Detect which cell encompasses the target text, then output its [x, y] center coordinate. 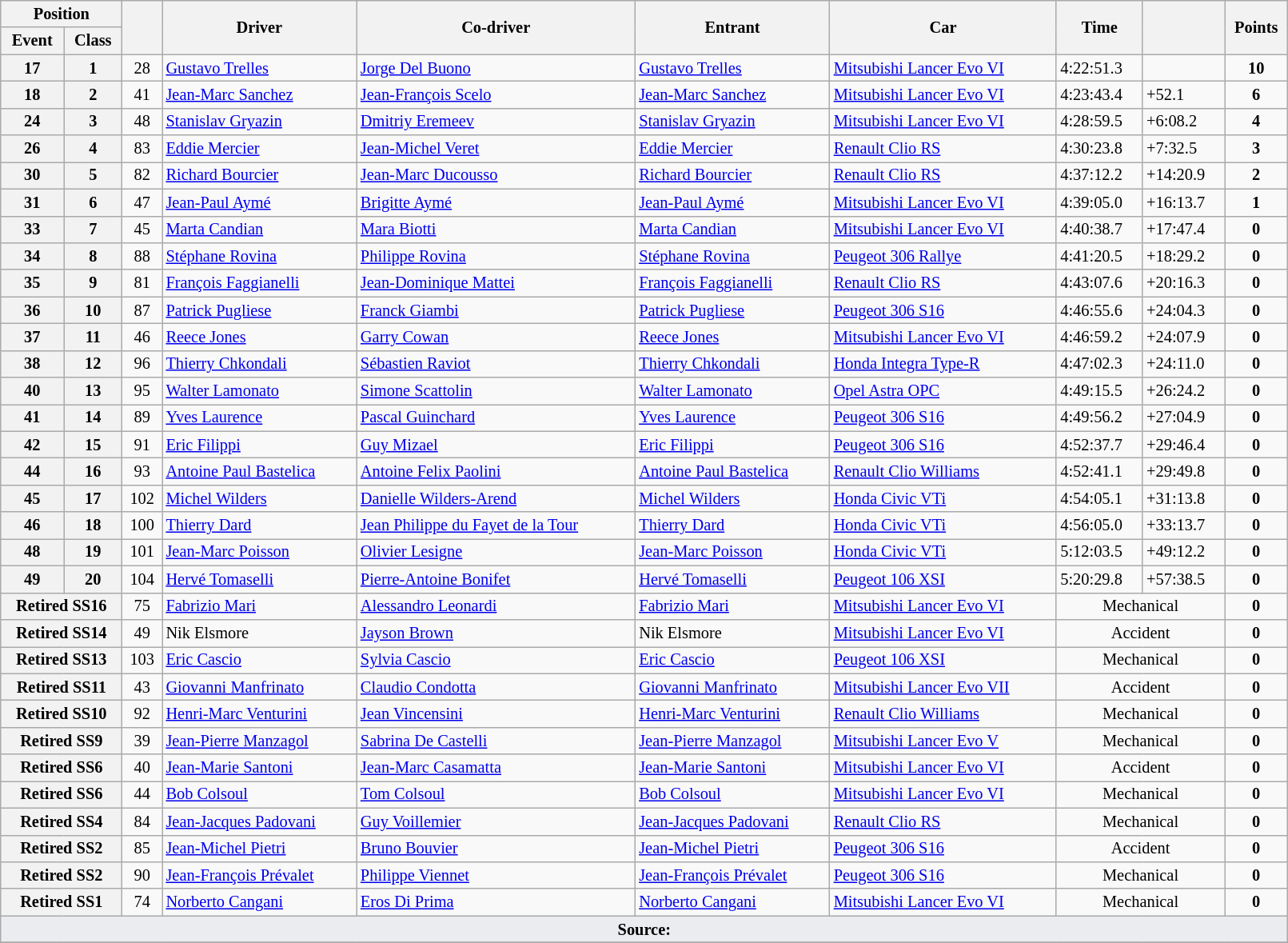
42 [32, 445]
75 [142, 606]
4:52:37.7 [1099, 445]
+26:24.2 [1183, 391]
Pascal Guinchard [496, 418]
74 [142, 902]
+7:32.5 [1183, 149]
14 [93, 418]
Car [943, 27]
13 [93, 391]
4:43:07.6 [1099, 283]
Retired SS10 [62, 713]
4:46:55.6 [1099, 310]
Sébastien Raviot [496, 364]
100 [142, 525]
47 [142, 202]
Jean-François Scelo [496, 94]
26 [32, 149]
Jean-Marc Casamatta [496, 768]
+52.1 [1183, 94]
Class [93, 41]
37 [32, 337]
Jean-Dominique Mattei [496, 283]
+24:04.3 [1183, 310]
92 [142, 713]
+57:38.5 [1183, 579]
Jean-Marc Ducousso [496, 175]
96 [142, 364]
7 [93, 230]
Simone Scattolin [496, 391]
+31:13.8 [1183, 498]
Co-driver [496, 27]
Jean Philippe du Fayet de la Tour [496, 525]
4:39:05.0 [1099, 202]
102 [142, 498]
Philippe Rovina [496, 256]
+33:13.7 [1183, 525]
+16:13.7 [1183, 202]
Retired SS9 [62, 741]
31 [32, 202]
+18:29.2 [1183, 256]
Points [1257, 27]
4:22:51.3 [1099, 68]
83 [142, 149]
28 [142, 68]
12 [93, 364]
Jean-Michel Veret [496, 149]
15 [93, 445]
Opel Astra OPC [943, 391]
95 [142, 391]
87 [142, 310]
Retired SS4 [62, 821]
4:46:59.2 [1099, 337]
Peugeot 306 Rallye [943, 256]
Sabrina De Castelli [496, 741]
104 [142, 579]
4:41:20.5 [1099, 256]
4:30:23.8 [1099, 149]
89 [142, 418]
Position [62, 14]
Entrant [732, 27]
+17:47.4 [1183, 230]
88 [142, 256]
Retired SS11 [62, 687]
4:52:41.1 [1099, 471]
Guy Voillemier [496, 821]
Jorge Del Buono [496, 68]
Jayson Brown [496, 633]
4:49:15.5 [1099, 391]
4:28:59.5 [1099, 122]
4:49:56.2 [1099, 418]
4:37:12.2 [1099, 175]
101 [142, 552]
85 [142, 849]
34 [32, 256]
Danielle Wilders-Arend [496, 498]
Dmitriy Eremeev [496, 122]
+24:07.9 [1183, 337]
91 [142, 445]
Event [32, 41]
Mara Biotti [496, 230]
90 [142, 875]
16 [93, 471]
Antoine Felix Paolini [496, 471]
Driver [259, 27]
4:23:43.4 [1099, 94]
Pierre-Antoine Bonifet [496, 579]
30 [32, 175]
5:20:29.8 [1099, 579]
20 [93, 579]
+24:11.0 [1183, 364]
Jean Vincensini [496, 713]
4:56:05.0 [1099, 525]
Garry Cowan [496, 337]
39 [142, 741]
+14:20.9 [1183, 175]
Time [1099, 27]
4:40:38.7 [1099, 230]
8 [93, 256]
Sylvia Cascio [496, 660]
Alessandro Leonardi [496, 606]
19 [93, 552]
81 [142, 283]
Retired SS16 [62, 606]
38 [32, 364]
36 [32, 310]
Retired SS13 [62, 660]
Honda Integra Type-R [943, 364]
Claudio Condotta [496, 687]
103 [142, 660]
82 [142, 175]
5 [93, 175]
11 [93, 337]
+20:16.3 [1183, 283]
9 [93, 283]
84 [142, 821]
Eros Di Prima [496, 902]
Brigitte Aymé [496, 202]
Mitsubishi Lancer Evo VII [943, 687]
+49:12.2 [1183, 552]
4:47:02.3 [1099, 364]
+29:49.8 [1183, 471]
+29:46.4 [1183, 445]
Bruno Bouvier [496, 849]
24 [32, 122]
35 [32, 283]
Retired SS1 [62, 902]
Tom Colsoul [496, 794]
+27:04.9 [1183, 418]
Mitsubishi Lancer Evo V [943, 741]
33 [32, 230]
Olivier Lesigne [496, 552]
Retired SS14 [62, 633]
Philippe Viennet [496, 875]
Source: [644, 929]
Franck Giambi [496, 310]
93 [142, 471]
+6:08.2 [1183, 122]
Guy Mizael [496, 445]
4:54:05.1 [1099, 498]
5:12:03.5 [1099, 552]
43 [142, 687]
